Extract the (x, y) coordinate from the center of the cell holding the provided text.  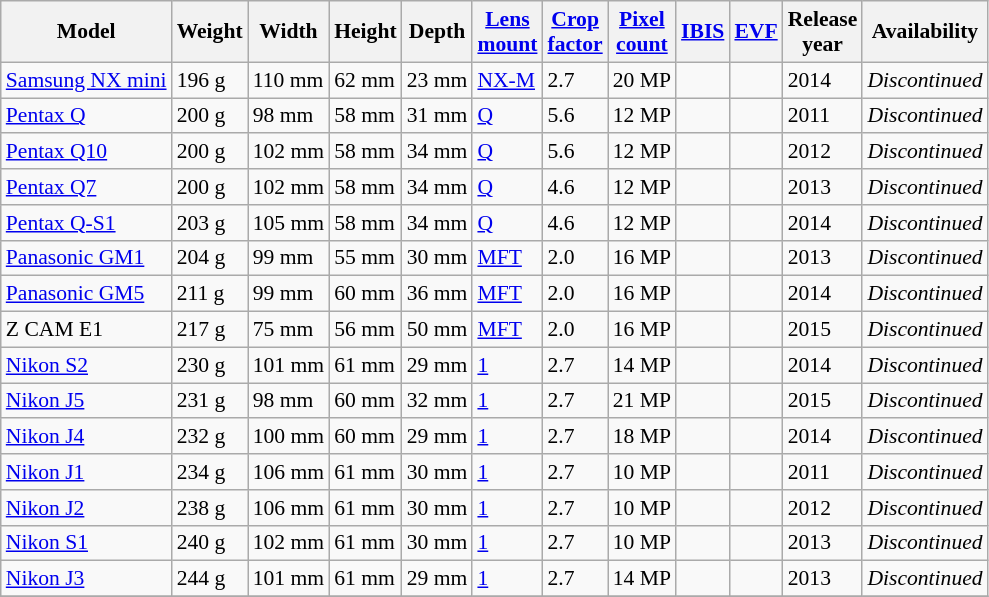
Pentax Q-S1 (86, 223)
36 mm (438, 294)
Width (288, 32)
56 mm (365, 330)
Samsung NX mini (86, 80)
31 mm (438, 116)
55 mm (365, 258)
Nikon S1 (86, 543)
23 mm (438, 80)
18 MP (642, 437)
Cropfactor (574, 32)
230 g (210, 365)
Nikon J2 (86, 508)
NX-M (507, 80)
Pentax Q7 (86, 187)
Nikon S2 (86, 365)
Nikon J5 (86, 401)
217 g (210, 330)
Nikon J3 (86, 579)
211 g (210, 294)
50 mm (438, 330)
110 mm (288, 80)
100 mm (288, 437)
232 g (210, 437)
Height (365, 32)
203 g (210, 223)
32 mm (438, 401)
Nikon J1 (86, 472)
Depth (438, 32)
EVF (756, 32)
IBIS (702, 32)
231 g (210, 401)
Pentax Q10 (86, 152)
Panasonic GM1 (86, 258)
234 g (210, 472)
75 mm (288, 330)
Nikon J4 (86, 437)
Lensmount (507, 32)
Model (86, 32)
21 MP (642, 401)
Z CAM E1 (86, 330)
20 MP (642, 80)
240 g (210, 543)
196 g (210, 80)
238 g (210, 508)
Availability (924, 32)
204 g (210, 258)
Releaseyear (823, 32)
62 mm (365, 80)
244 g (210, 579)
Panasonic GM5 (86, 294)
105 mm (288, 223)
Pixelcount (642, 32)
Weight (210, 32)
Pentax Q (86, 116)
